Capture the cell that displays the provided text and extract its (x, y) central coordinate. 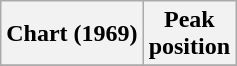
Peakposition (189, 34)
Chart (1969) (72, 34)
